Provide the (x, y) coordinate of the cell's center where the given text is located.  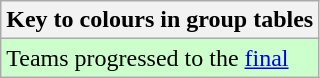
Teams progressed to the final (160, 58)
Key to colours in group tables (160, 20)
